Find where the given text appears and provide that cell's center as (X, Y) coordinate. 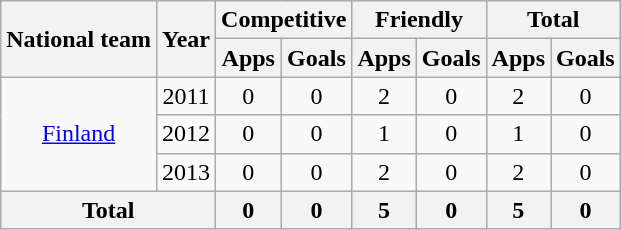
Finland (79, 134)
2012 (186, 134)
Competitive (284, 20)
2011 (186, 96)
Friendly (419, 20)
Year (186, 39)
2013 (186, 172)
National team (79, 39)
